Scan for the cell matching the given text and deliver its (x, y) coordinate at center. 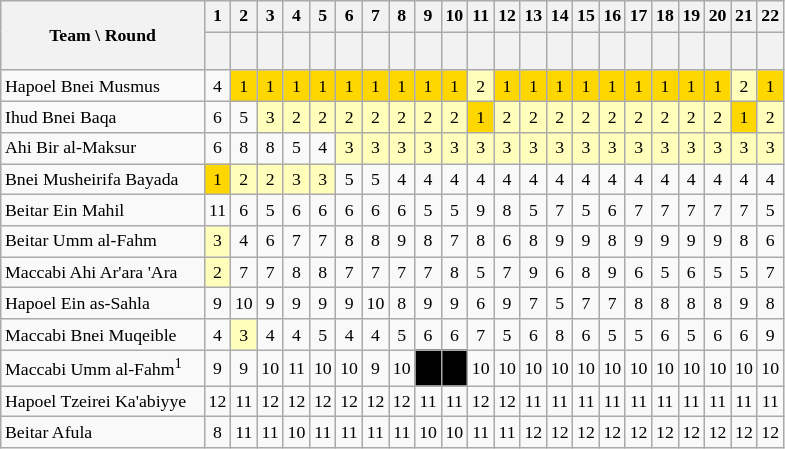
Maccabi Umm al-Fahm1 (103, 368)
Team \ Round (103, 36)
19 (691, 16)
14 (559, 16)
20 (717, 16)
22 (770, 16)
17 (638, 16)
21 (744, 16)
Beitar Afula (103, 432)
Beitar Umm al-Fahm (103, 242)
Beitar Ein Mahil (103, 210)
Maccabi Ahi Ar'ara 'Ara (103, 272)
Hapoel Bnei Musmus (103, 86)
Bnei Musheirifa Bayada (103, 178)
16 (612, 16)
Hapoel Ein as-Sahla (103, 304)
15 (586, 16)
18 (665, 16)
Ihud Bnei Baqa (103, 116)
Ahi Bir al-Maksur (103, 148)
13 (533, 16)
Maccabi Bnei Muqeible (103, 334)
Hapoel Tzeirei Ka'abiyye (103, 400)
